Pinpoint the cell where the given text exists, returning its [x, y] midpoint coordinate. 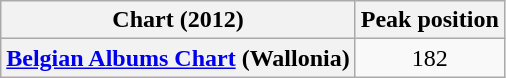
Chart (2012) [178, 20]
Peak position [430, 20]
Belgian Albums Chart (Wallonia) [178, 58]
182 [430, 58]
